Return the (x, y) coordinate for the center point of the cell that contains the specified text.  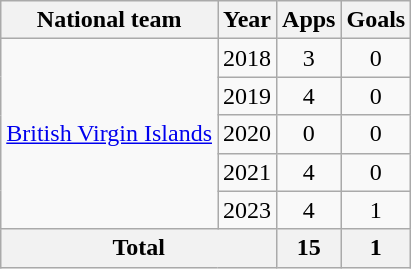
Apps (309, 20)
3 (309, 58)
2020 (248, 134)
2023 (248, 210)
2019 (248, 96)
15 (309, 248)
Year (248, 20)
British Virgin Islands (110, 134)
Total (139, 248)
2021 (248, 172)
Goals (376, 20)
2018 (248, 58)
National team (110, 20)
